Locate the cell with the specified text and output its (X, Y) center coordinate. 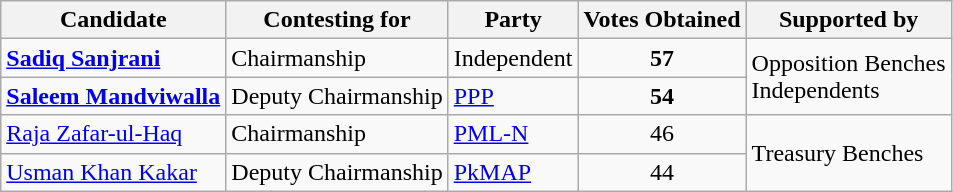
PML-N (513, 134)
Supported by (848, 20)
Independent (513, 58)
Opposition BenchesIndependents (848, 77)
Sadiq Sanjrani (114, 58)
Raja Zafar-ul-Haq (114, 134)
Party (513, 20)
44 (662, 172)
Contesting for (337, 20)
57 (662, 58)
Usman Khan Kakar (114, 172)
PkMAP (513, 172)
PPP (513, 96)
Treasury Benches (848, 153)
54 (662, 96)
46 (662, 134)
Votes Obtained (662, 20)
Saleem Mandviwalla (114, 96)
Candidate (114, 20)
